From the cell containing the given text, extract its center point as [x, y] coordinate. 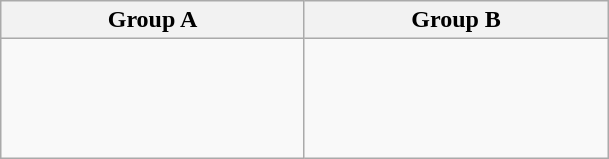
Group A [153, 20]
Group B [456, 20]
